Return the (X, Y) coordinate for the center point of the cell that contains the specified text.  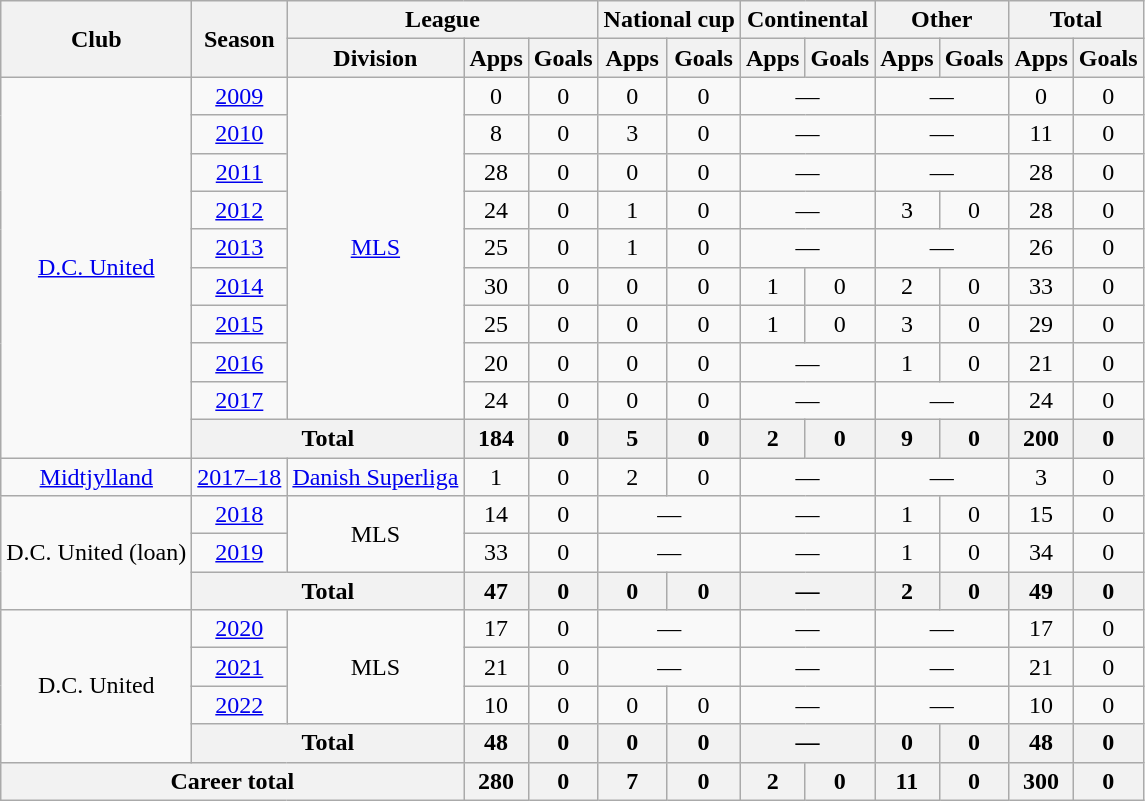
14 (496, 515)
League (442, 20)
7 (632, 781)
280 (496, 781)
9 (907, 438)
Midtjylland (96, 477)
2017–18 (240, 477)
34 (1041, 553)
2022 (240, 705)
20 (496, 362)
15 (1041, 515)
2010 (240, 134)
2014 (240, 286)
30 (496, 286)
2019 (240, 553)
Danish Superliga (376, 477)
D.C. United (loan) (96, 553)
Season (240, 39)
National cup (669, 20)
2013 (240, 248)
200 (1041, 438)
2017 (240, 400)
Club (96, 39)
2012 (240, 210)
8 (496, 134)
49 (1041, 591)
184 (496, 438)
2020 (240, 629)
2021 (240, 667)
2018 (240, 515)
2015 (240, 324)
300 (1041, 781)
Career total (232, 781)
2011 (240, 172)
Other (942, 20)
47 (496, 591)
2009 (240, 96)
2016 (240, 362)
5 (632, 438)
26 (1041, 248)
29 (1041, 324)
Continental (808, 20)
Division (376, 58)
